Determine the (x, y) coordinate at the center of the cell enclosing the given text.  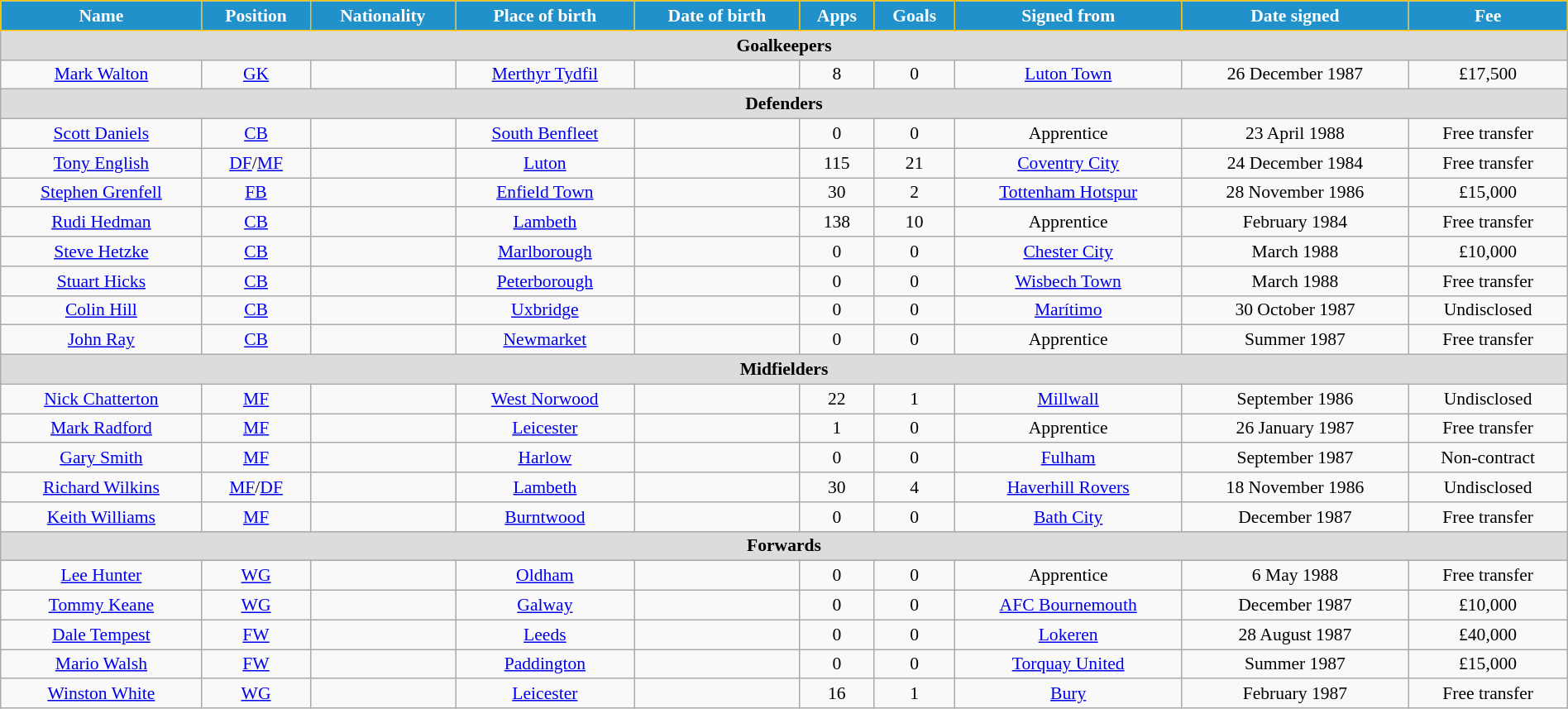
FB (256, 193)
24 December 1984 (1295, 163)
£17,500 (1488, 74)
Lee Hunter (101, 576)
Place of birth (546, 16)
Bath City (1068, 517)
4 (915, 487)
Mario Walsh (101, 664)
Stephen Grenfell (101, 193)
Date of birth (717, 16)
Non-contract (1488, 458)
Marlborough (546, 252)
Keith Williams (101, 517)
2 (915, 193)
115 (837, 163)
Name (101, 16)
Luton Town (1068, 74)
23 April 1988 (1295, 134)
John Ray (101, 340)
MF/DF (256, 487)
Lokeren (1068, 635)
Millwall (1068, 399)
Coventry City (1068, 163)
26 December 1987 (1295, 74)
West Norwood (546, 399)
Midfielders (784, 370)
Fulham (1068, 458)
18 November 1986 (1295, 487)
Stuart Hicks (101, 281)
Burntwood (546, 517)
Marítimo (1068, 310)
28 November 1986 (1295, 193)
Scott Daniels (101, 134)
February 1987 (1295, 694)
Tottenham Hotspur (1068, 193)
Goals (915, 16)
£40,000 (1488, 635)
South Benfleet (546, 134)
28 August 1987 (1295, 635)
Torquay United (1068, 664)
22 (837, 399)
Steve Hetzke (101, 252)
Oldham (546, 576)
Mark Walton (101, 74)
Fee (1488, 16)
Harlow (546, 458)
Bury (1068, 694)
Galway (546, 606)
Leeds (546, 635)
February 1984 (1295, 223)
September 1987 (1295, 458)
Date signed (1295, 16)
Mark Radford (101, 429)
Colin Hill (101, 310)
Tony English (101, 163)
138 (837, 223)
Dale Tempest (101, 635)
Haverhill Rovers (1068, 487)
Nick Chatterton (101, 399)
8 (837, 74)
Uxbridge (546, 310)
26 January 1987 (1295, 429)
Merthyr Tydfil (546, 74)
AFC Bournemouth (1068, 606)
Paddington (546, 664)
6 May 1988 (1295, 576)
Gary Smith (101, 458)
Newmarket (546, 340)
Rudi Hedman (101, 223)
21 (915, 163)
Chester City (1068, 252)
Enfield Town (546, 193)
30 October 1987 (1295, 310)
Winston White (101, 694)
Signed from (1068, 16)
Position (256, 16)
Forwards (784, 546)
16 (837, 694)
Wisbech Town (1068, 281)
Richard Wilkins (101, 487)
GK (256, 74)
Peterborough (546, 281)
Defenders (784, 104)
Luton (546, 163)
Goalkeepers (784, 46)
10 (915, 223)
DF/MF (256, 163)
Nationality (383, 16)
Tommy Keane (101, 606)
Apps (837, 16)
September 1986 (1295, 399)
